From the cell containing the given text, extract its center point as [X, Y] coordinate. 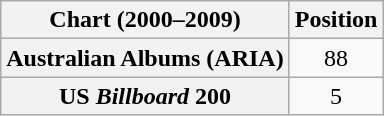
5 [336, 96]
88 [336, 58]
Chart (2000–2009) [145, 20]
US Billboard 200 [145, 96]
Position [336, 20]
Australian Albums (ARIA) [145, 58]
